Extract the (x, y) coordinate from the center of the cell holding the provided text.  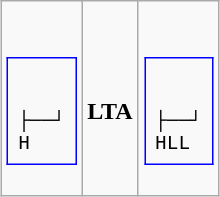
LTA (110, 98)
